Determine the (x, y) coordinate at the center of the cell enclosing the given text.  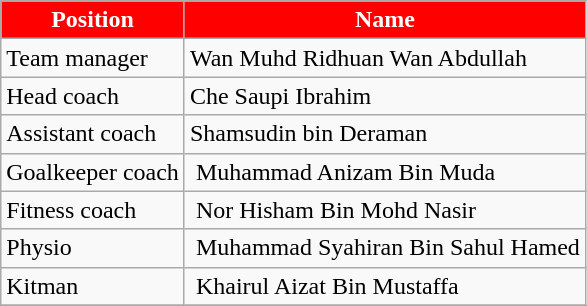
Name (384, 20)
Assistant coach (93, 134)
Fitness coach (93, 210)
Wan Muhd Ridhuan Wan Abdullah (384, 58)
Goalkeeper coach (93, 172)
Kitman (93, 286)
Physio (93, 248)
Nor Hisham Bin Mohd Nasir (384, 210)
Team manager (93, 58)
Che Saupi Ibrahim (384, 96)
Position (93, 20)
Muhammad Anizam Bin Muda (384, 172)
Khairul Aizat Bin Mustaffa (384, 286)
Shamsudin bin Deraman (384, 134)
Head coach (93, 96)
Muhammad Syahiran Bin Sahul Hamed (384, 248)
